Output the (X, Y) coordinate of the center of the cell containing the given text.  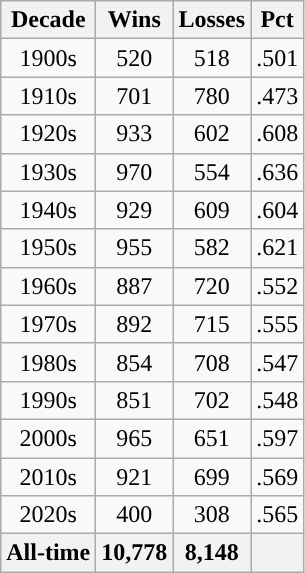
933 (134, 134)
887 (134, 286)
780 (212, 96)
582 (212, 248)
1980s (48, 362)
2020s (48, 515)
1970s (48, 324)
970 (134, 172)
Losses (212, 20)
715 (212, 324)
892 (134, 324)
Pct (278, 20)
.604 (278, 210)
609 (212, 210)
2000s (48, 438)
.565 (278, 515)
851 (134, 400)
921 (134, 477)
1900s (48, 58)
.552 (278, 286)
.547 (278, 362)
.608 (278, 134)
.501 (278, 58)
8,148 (212, 553)
708 (212, 362)
554 (212, 172)
.473 (278, 96)
1910s (48, 96)
651 (212, 438)
518 (212, 58)
854 (134, 362)
1950s (48, 248)
1940s (48, 210)
720 (212, 286)
965 (134, 438)
400 (134, 515)
.636 (278, 172)
All-time (48, 553)
701 (134, 96)
10,778 (134, 553)
308 (212, 515)
1920s (48, 134)
Decade (48, 20)
1960s (48, 286)
702 (212, 400)
602 (212, 134)
.597 (278, 438)
520 (134, 58)
.555 (278, 324)
Wins (134, 20)
1990s (48, 400)
.621 (278, 248)
955 (134, 248)
699 (212, 477)
1930s (48, 172)
2010s (48, 477)
929 (134, 210)
.548 (278, 400)
.569 (278, 477)
